Return the [X, Y] coordinate for the center point of the cell that contains the specified text.  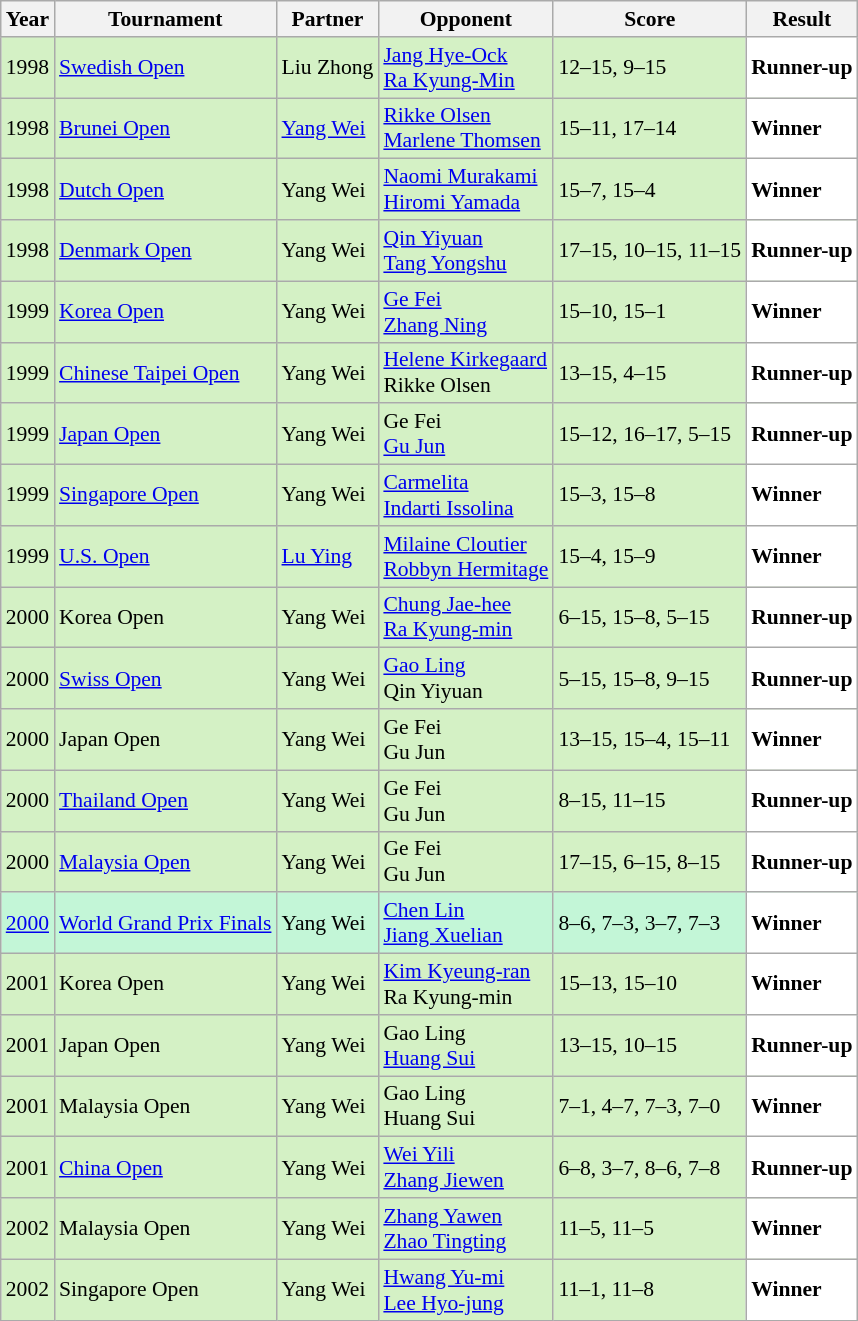
17–15, 10–15, 11–15 [650, 250]
Kim Kyeung-ran Ra Kyung-min [466, 984]
13–15, 10–15 [650, 1046]
Naomi Murakami Hiromi Yamada [466, 190]
Thailand Open [165, 800]
15–13, 15–10 [650, 984]
6–15, 15–8, 5–15 [650, 618]
China Open [165, 1168]
Dutch Open [165, 190]
Swedish Open [165, 68]
Liu Zhong [327, 68]
Rikke Olsen Marlene Thomsen [466, 128]
Lu Ying [327, 556]
Ge Fei Zhang Ning [466, 312]
Carmelita Indarti Issolina [466, 496]
Brunei Open [165, 128]
17–15, 6–15, 8–15 [650, 862]
Chen Lin Jiang Xuelian [466, 924]
Result [802, 19]
Zhang Yawen Zhao Tingting [466, 1228]
U.S. Open [165, 556]
Opponent [466, 19]
Helene Kirkegaard Rikke Olsen [466, 372]
Hwang Yu-mi Lee Hyo-jung [466, 1290]
World Grand Prix Finals [165, 924]
5–15, 15–8, 9–15 [650, 678]
6–8, 3–7, 8–6, 7–8 [650, 1168]
15–7, 15–4 [650, 190]
Score [650, 19]
Wei Yili Zhang Jiewen [466, 1168]
13–15, 4–15 [650, 372]
Milaine Cloutier Robbyn Hermitage [466, 556]
15–3, 15–8 [650, 496]
8–15, 11–15 [650, 800]
Qin Yiyuan Tang Yongshu [466, 250]
13–15, 15–4, 15–11 [650, 740]
15–11, 17–14 [650, 128]
Gao Ling Qin Yiyuan [466, 678]
7–1, 4–7, 7–3, 7–0 [650, 1106]
15–12, 16–17, 5–15 [650, 434]
12–15, 9–15 [650, 68]
Jang Hye-Ock Ra Kyung-Min [466, 68]
15–10, 15–1 [650, 312]
15–4, 15–9 [650, 556]
Swiss Open [165, 678]
11–1, 11–8 [650, 1290]
Denmark Open [165, 250]
Chinese Taipei Open [165, 372]
Chung Jae-hee Ra Kyung-min [466, 618]
Year [28, 19]
8–6, 7–3, 3–7, 7–3 [650, 924]
Tournament [165, 19]
11–5, 11–5 [650, 1228]
Partner [327, 19]
